Output the [X, Y] coordinate of the center of the cell containing the given text.  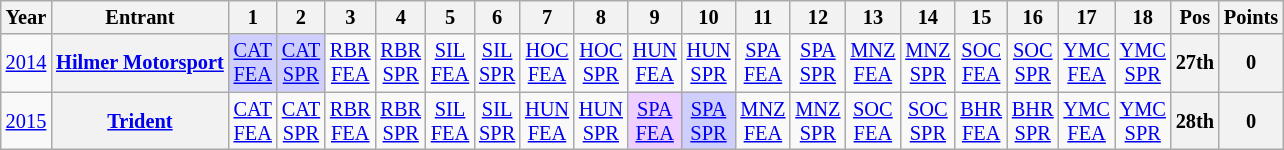
27th [1195, 63]
1 [253, 17]
12 [818, 17]
BHRFEA [981, 121]
3 [350, 17]
5 [450, 17]
6 [497, 17]
13 [872, 17]
17 [1087, 17]
HOCSPR [601, 63]
Year [26, 17]
Trident [140, 121]
8 [601, 17]
Points [1251, 17]
15 [981, 17]
11 [762, 17]
9 [655, 17]
7 [547, 17]
Pos [1195, 17]
HOCFEA [547, 63]
2 [301, 17]
BHRSPR [1033, 121]
4 [400, 17]
14 [928, 17]
16 [1033, 17]
2015 [26, 121]
18 [1143, 17]
10 [709, 17]
Entrant [140, 17]
Hilmer Motorsport [140, 63]
28th [1195, 121]
2014 [26, 63]
